From the cell containing the given text, extract its center point as (x, y) coordinate. 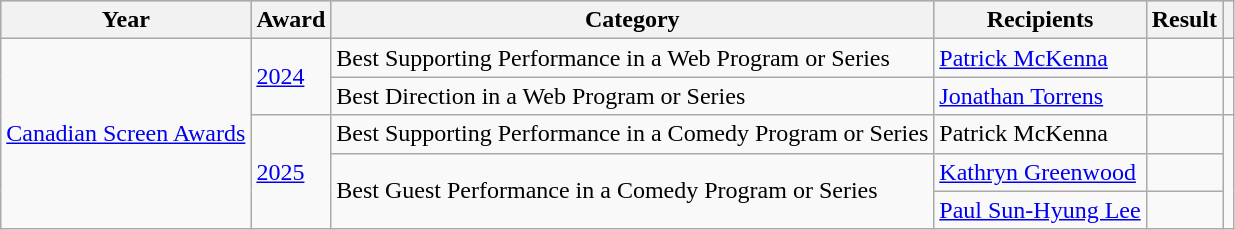
Jonathan Torrens (1040, 96)
Canadian Screen Awards (126, 134)
Category (632, 20)
Best Guest Performance in a Comedy Program or Series (632, 191)
Year (126, 20)
Award (291, 20)
Paul Sun-Hyung Lee (1040, 210)
Kathryn Greenwood (1040, 172)
Result (1184, 20)
Best Supporting Performance in a Web Program or Series (632, 58)
Best Supporting Performance in a Comedy Program or Series (632, 134)
Best Direction in a Web Program or Series (632, 96)
2024 (291, 77)
Recipients (1040, 20)
2025 (291, 172)
